Extract the (x, y) coordinate from the center of the cell holding the provided text.  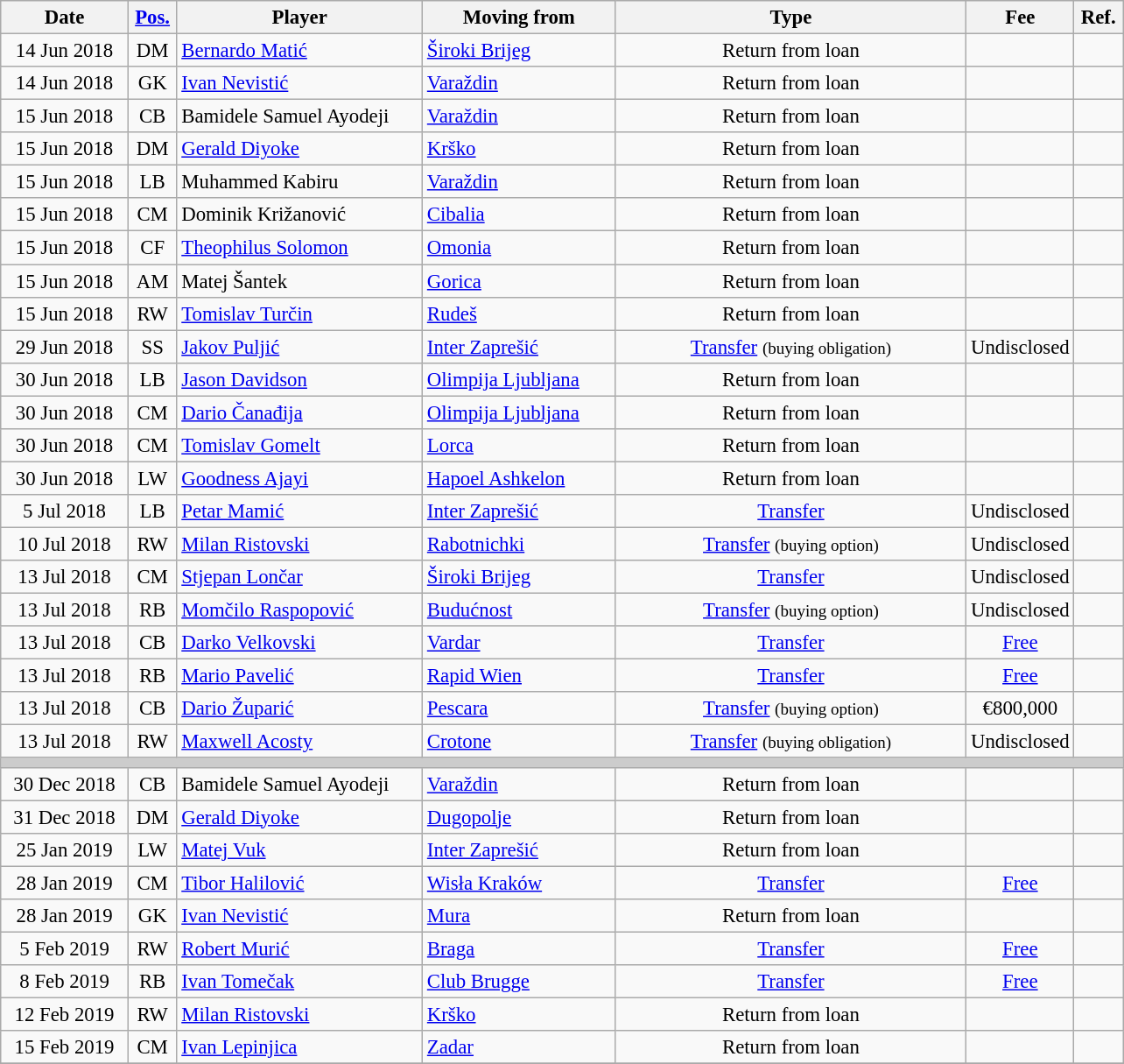
29 Jun 2018 (65, 347)
Date (65, 18)
Lorca (520, 446)
Pos. (152, 18)
Tibor Halilović (299, 883)
Mura (520, 916)
Robert Murić (299, 948)
Zadar (520, 1047)
Pescara (520, 708)
Vardar (520, 643)
Rabotnichki (520, 544)
8 Feb 2019 (65, 982)
12 Feb 2019 (65, 1014)
Dario Župarić (299, 708)
Tomislav Turčin (299, 314)
31 Dec 2018 (65, 817)
Rudeš (520, 314)
Crotone (520, 742)
Omonia (520, 248)
Club Brugge (520, 982)
SS (152, 347)
Darko Velkovski (299, 643)
30 Dec 2018 (65, 784)
Mario Pavelić (299, 676)
Budućnost (520, 610)
5 Jul 2018 (65, 511)
Theophilus Solomon (299, 248)
Matej Vuk (299, 849)
Jakov Puljić (299, 347)
5 Feb 2019 (65, 948)
Stjepan Lončar (299, 577)
Dugopolje (520, 817)
Rapid Wien (520, 676)
Moving from (520, 18)
Hapoel Ashkelon (520, 478)
Type (791, 18)
Wisła Kraków (520, 883)
AM (152, 281)
Dario Čanađija (299, 412)
15 Feb 2019 (65, 1047)
Gorica (520, 281)
Ivan Tomečak (299, 982)
Goodness Ajayi (299, 478)
Player (299, 18)
Maxwell Acosty (299, 742)
Fee (1021, 18)
Ivan Lepinjica (299, 1047)
Petar Mamić (299, 511)
Dominik Križanović (299, 215)
Muhammed Kabiru (299, 182)
€800,000 (1021, 708)
Ref. (1099, 18)
25 Jan 2019 (65, 849)
Matej Šantek (299, 281)
CF (152, 248)
Momčilo Raspopović (299, 610)
Jason Davidson (299, 379)
Tomislav Gomelt (299, 446)
Braga (520, 948)
10 Jul 2018 (65, 544)
Cibalia (520, 215)
Bernardo Matić (299, 51)
